Identify which cell holds the provided text, then report its [x, y] central coordinate. 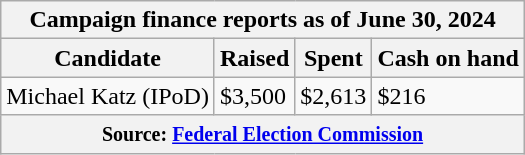
$216 [448, 96]
Michael Katz (IPoD) [108, 96]
Candidate [108, 58]
Spent [334, 58]
$2,613 [334, 96]
Campaign finance reports as of June 30, 2024 [263, 20]
Raised [254, 58]
Cash on hand [448, 58]
Source: Federal Election Commission [263, 134]
$3,500 [254, 96]
